Capture the cell that displays the provided text and extract its (X, Y) central coordinate. 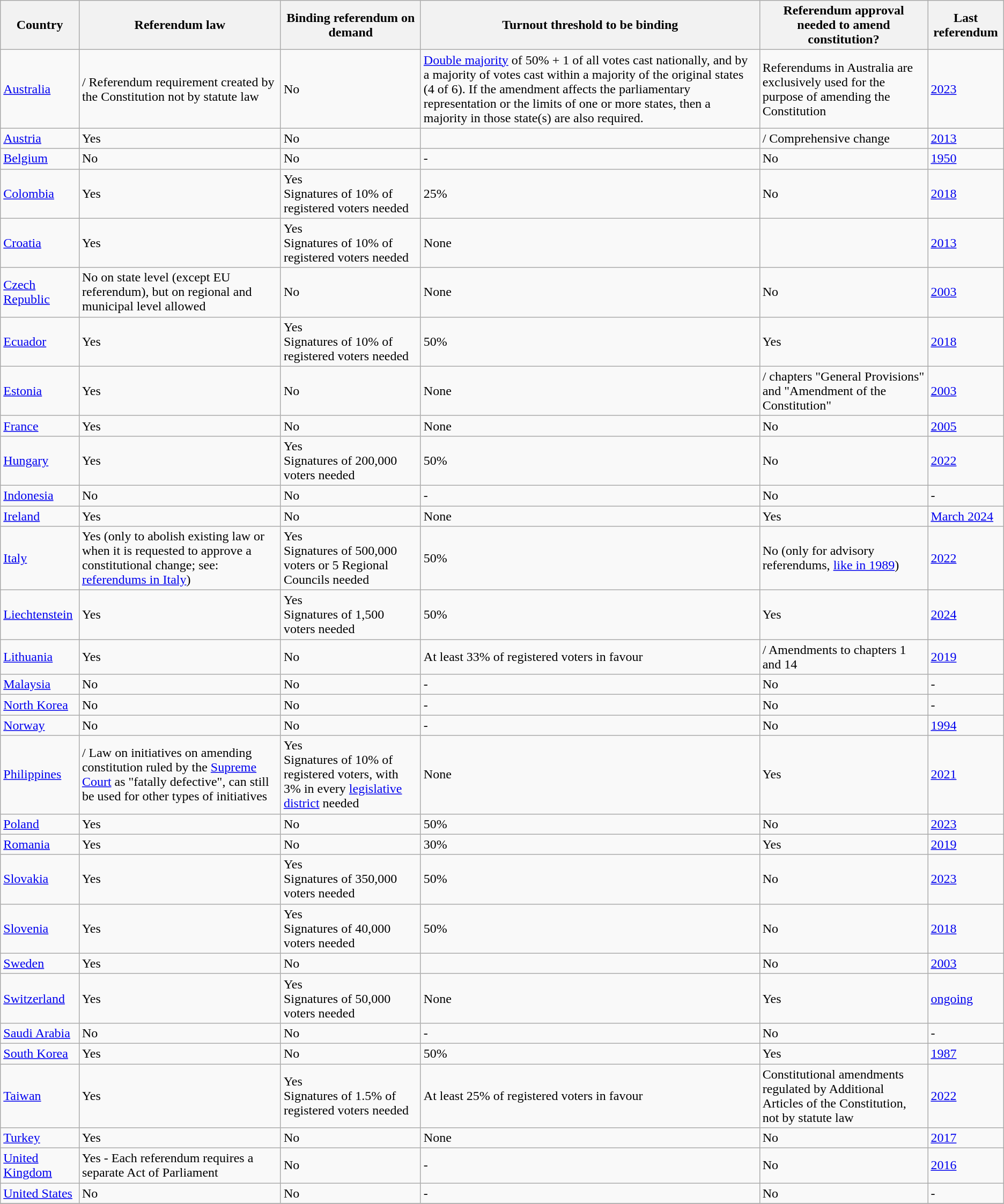
Constitutional amendments regulated by Additional Articles of the Constitution, not by statute law (844, 1096)
United Kingdom (40, 1165)
Romania (40, 844)
/ Comprehensive change (844, 138)
Italy (40, 559)
Yes (only to abolish existing law or when it is requested to approve a constitutional change; see: referendums in Italy) (180, 559)
Taiwan (40, 1096)
Poland (40, 824)
Ecuador (40, 341)
Last referendum (965, 25)
/ Law on initiatives on amending constitution ruled by the Supreme Court as "fatally defective", can still be used for other types of initiatives (180, 775)
Czech Republic (40, 292)
No (only for advisory referendums, like in 1989) (844, 559)
25% (590, 194)
30% (590, 844)
Australia (40, 89)
Norway (40, 725)
Referendums in Australia are exclusively used for the purpose of amending the Constitution (844, 89)
At least 25% of registered voters in favour (590, 1096)
/ Amendments to chapters 1 and 14 (844, 657)
Austria (40, 138)
2005 (965, 426)
Saudi Arabia (40, 1033)
North Korea (40, 705)
1987 (965, 1053)
YesSignatures of 50,000 voters needed (351, 998)
Referendum law (180, 25)
2016 (965, 1165)
2017 (965, 1138)
Belgium (40, 159)
YesSignatures of 350,000 voters needed (351, 879)
YesSignatures of 500,000 voters or 5 Regional Councils needed (351, 559)
Country (40, 25)
Colombia (40, 194)
Lithuania (40, 657)
Turkey (40, 1138)
At least 33% of registered voters in favour (590, 657)
South Korea (40, 1053)
Indonesia (40, 495)
Liechtenstein (40, 615)
Sweden (40, 963)
Croatia (40, 243)
Hungary (40, 460)
Yes - Each referendum requires a separate Act of Parliament (180, 1165)
Slovenia (40, 928)
Estonia (40, 391)
France (40, 426)
2024 (965, 615)
No on state level (except EU referendum), but on regional and municipal level allowed (180, 292)
Turnout threshold to be binding (590, 25)
United States (40, 1193)
YesSignatures of 40,000 voters needed (351, 928)
Philippines (40, 775)
1994 (965, 725)
Referendum approval needed to amend constitution? (844, 25)
2021 (965, 775)
Binding referendum on demand (351, 25)
ongoing (965, 998)
Malaysia (40, 685)
YesSignatures of 200,000 voters needed (351, 460)
YesSignatures of 1,500 voters needed (351, 615)
Ireland (40, 516)
March 2024 (965, 516)
/ Referendum requirement created by the Constitution not by statute law (180, 89)
YesSignatures of 1.5% of registered voters needed (351, 1096)
1950 (965, 159)
YesSignatures of 10% of registered voters, with 3% in every legislative district needed (351, 775)
Switzerland (40, 998)
Slovakia (40, 879)
/ chapters "General Provisions" and "Amendment of the Constitution" (844, 391)
